Extract the (X, Y) coordinate from the center of the cell holding the provided text.  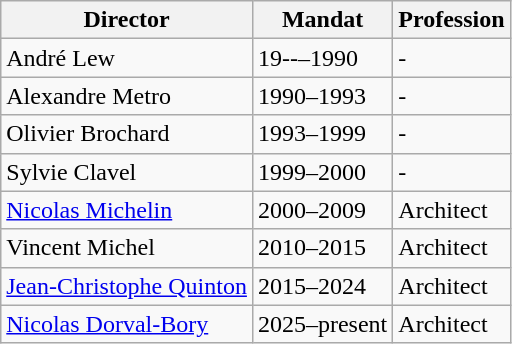
Sylvie Clavel (127, 172)
André Lew (127, 58)
1990–1993 (322, 96)
2000–2009 (322, 210)
1993–1999 (322, 134)
Profession (452, 20)
2025–present (322, 324)
2015–2024 (322, 286)
Director (127, 20)
Vincent Michel (127, 248)
Mandat (322, 20)
19--–1990 (322, 58)
Nicolas Dorval-Bory (127, 324)
Olivier Brochard (127, 134)
Alexandre Metro (127, 96)
1999–2000 (322, 172)
Jean-Christophe Quinton (127, 286)
2010–2015 (322, 248)
Nicolas Michelin (127, 210)
